Provide the (X, Y) coordinate of the cell's center where the given text is located.  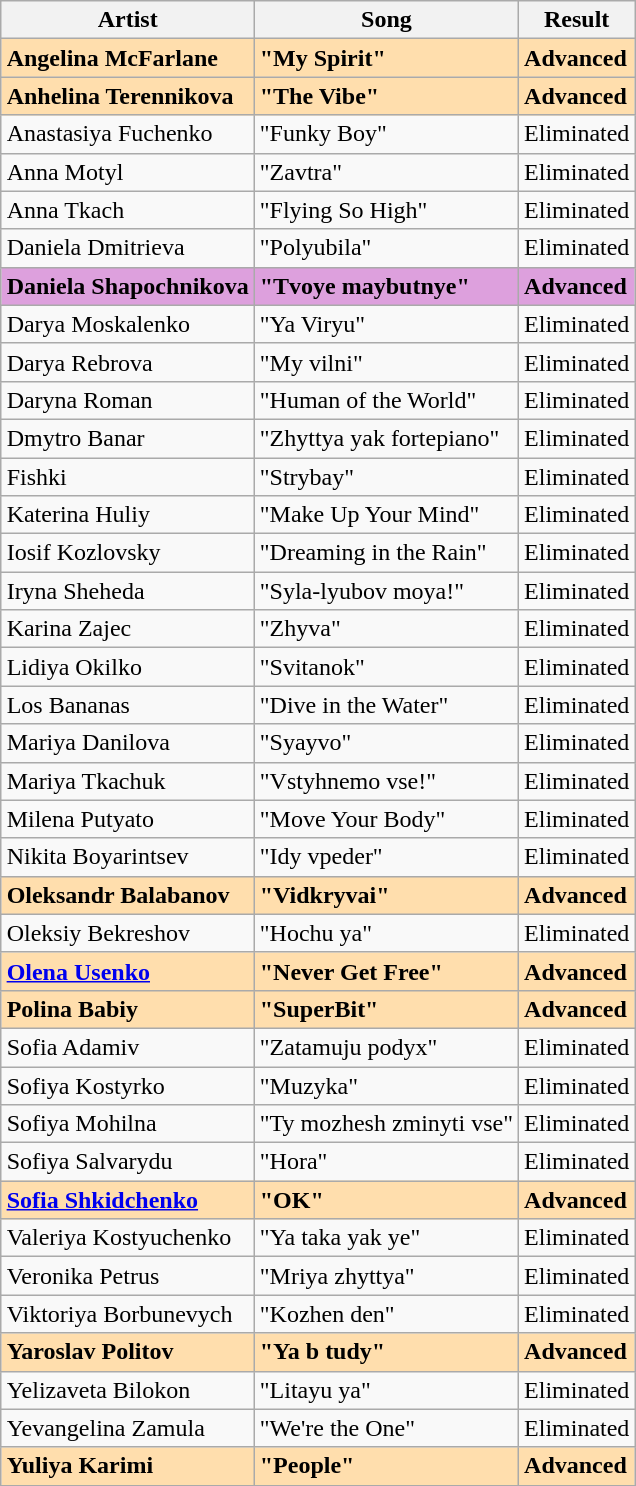
Daniela Shapochnikova (128, 286)
"Mriya zhyttya" (386, 1276)
Yuliya Karimi (128, 1466)
Sofiya Salvarydu (128, 1162)
"Zavtra" (386, 172)
"Ty mozhesh zminyti vse" (386, 1124)
"The Vibe" (386, 96)
Milena Putyato (128, 819)
"Syla-lyubov moya!" (386, 591)
"We're the One" (386, 1428)
Katerina Huliy (128, 515)
"Ya Viryu" (386, 324)
Karina Zajec (128, 629)
"Polyubila" (386, 248)
"SuperBit" (386, 1009)
Yelizaveta Bilokon (128, 1390)
"Syayvo" (386, 743)
Anastasiya Fuchenko (128, 134)
Valeriya Kostyuchenko (128, 1238)
"Muzyka" (386, 1085)
"Tvoye maybutnye" (386, 286)
Daryna Roman (128, 400)
"Zatamuju podyx" (386, 1047)
Veronika Petrus (128, 1276)
"Human of the World" (386, 400)
Anhelina Terennikova (128, 96)
"Flying So High" (386, 210)
Polina Babiy (128, 1009)
"Funky Boy" (386, 134)
Fishki (128, 477)
Oleksiy Bekreshov (128, 933)
Dmytro Banar (128, 438)
Viktoriya Borbunevych (128, 1314)
Anna Motyl (128, 172)
"Idy vpeder" (386, 857)
"Strybay" (386, 477)
"Svitanok" (386, 667)
"Ya taka yak ye" (386, 1238)
Result (577, 20)
Darya Rebrova (128, 362)
Oleksandr Balabanov (128, 895)
"Vstyhnemo vse!" (386, 781)
Yevangelina Zamula (128, 1428)
"Move Your Body" (386, 819)
"Hora" (386, 1162)
Iosif Kozlovsky (128, 553)
Mariya Danilova (128, 743)
Daniela Dmitrieva (128, 248)
"Litayu ya" (386, 1390)
Nikita Boyarintsev (128, 857)
"Zhyttya yak fortepiano" (386, 438)
Angelina McFarlane (128, 58)
"Ya b tudy" (386, 1352)
Mariya Tkachuk (128, 781)
"Zhyva" (386, 629)
"People" (386, 1466)
Sofia Shkidchenko (128, 1200)
Los Bananas (128, 705)
"Vidkryvai" (386, 895)
Artist (128, 20)
Darya Moskalenko (128, 324)
Sofiya Mohilna (128, 1124)
Iryna Sheheda (128, 591)
Sofia Adamiv (128, 1047)
Lidiya Okilko (128, 667)
"My vilni" (386, 362)
"Hochu ya" (386, 933)
"Dreaming in the Rain" (386, 553)
Olena Usenko (128, 971)
"Make Up Your Mind" (386, 515)
Anna Tkach (128, 210)
Yaroslav Politov (128, 1352)
"My Spirit" (386, 58)
"OK" (386, 1200)
"Dive in the Water" (386, 705)
"Kozhen den" (386, 1314)
"Never Get Free" (386, 971)
Song (386, 20)
Sofiya Kostyrko (128, 1085)
